Determine the [x, y] coordinate at the center of the cell enclosing the given text.  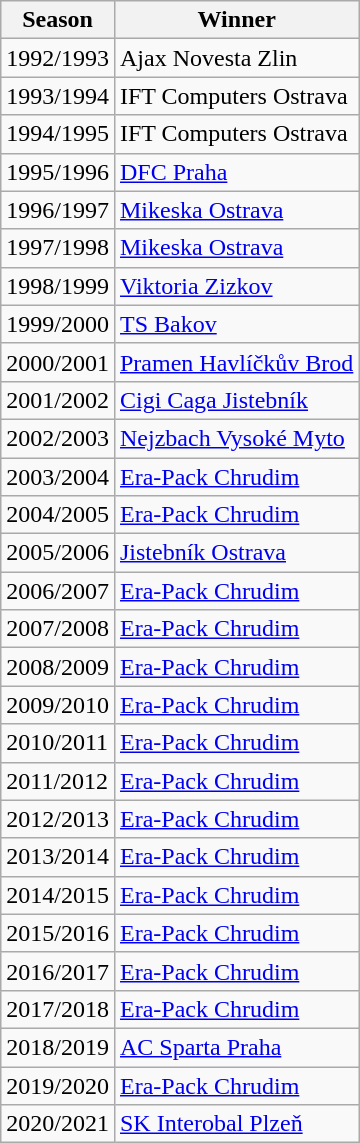
2007/2008 [58, 629]
AC Sparta Praha [236, 1047]
2005/2006 [58, 553]
1997/1998 [58, 248]
SK Interobal Plzeň [236, 1124]
2012/2013 [58, 819]
TS Bakov [236, 324]
2009/2010 [58, 705]
Viktoria Zizkov [236, 286]
Jistebník Ostrava [236, 553]
2011/2012 [58, 781]
1992/1993 [58, 58]
Cigi Caga Jistebník [236, 400]
2013/2014 [58, 857]
2018/2019 [58, 1047]
2014/2015 [58, 895]
Nejzbach Vysoké Myto [236, 438]
1996/1997 [58, 210]
1998/1999 [58, 286]
2020/2021 [58, 1124]
2008/2009 [58, 667]
Season [58, 20]
2015/2016 [58, 933]
2003/2004 [58, 477]
2002/2003 [58, 438]
2017/2018 [58, 1009]
2000/2001 [58, 362]
2004/2005 [58, 515]
1993/1994 [58, 96]
2006/2007 [58, 591]
DFC Praha [236, 172]
2010/2011 [58, 743]
Pramen Havlíčkův Brod [236, 362]
Ajax Novesta Zlin [236, 58]
1999/2000 [58, 324]
1995/1996 [58, 172]
Winner [236, 20]
2016/2017 [58, 971]
2001/2002 [58, 400]
2019/2020 [58, 1085]
1994/1995 [58, 134]
